Return (X, Y) of the center of cell containing provided text 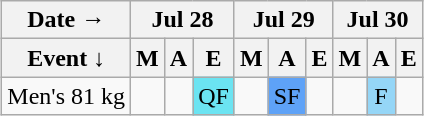
Jul 29 (284, 20)
Jul 28 (183, 20)
Event ↓ (66, 58)
QF (214, 96)
F (381, 96)
Date → (66, 20)
SF (287, 96)
Men's 81 kg (66, 96)
Jul 30 (378, 20)
